Identify which cell holds the provided text, then report its [x, y] central coordinate. 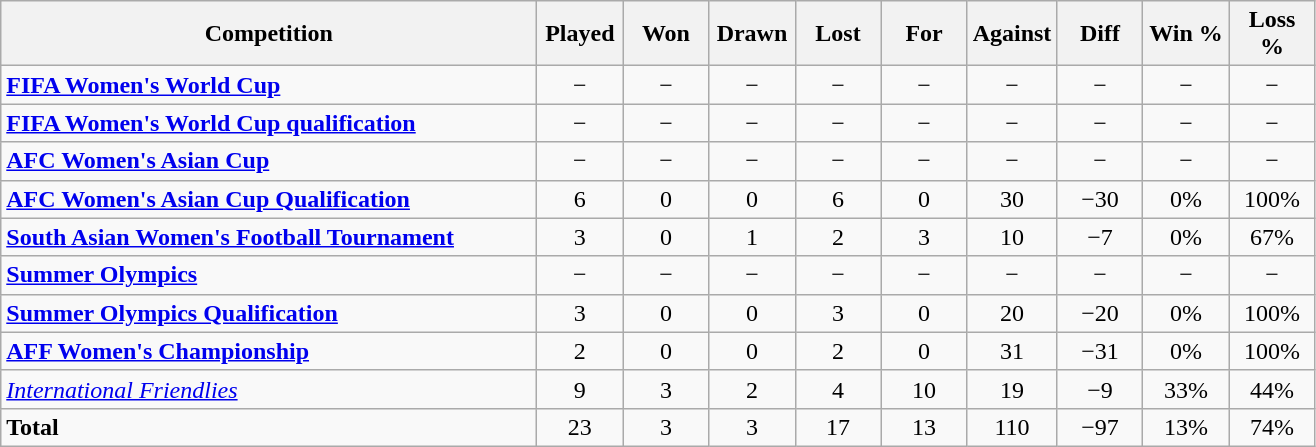
−7 [1100, 237]
Lost [838, 34]
For [924, 34]
17 [838, 427]
Competition [269, 34]
−97 [1100, 427]
Loss % [1272, 34]
AFF Women's Championship [269, 351]
20 [1012, 313]
19 [1012, 389]
FIFA Women's World Cup [269, 85]
13% [1186, 427]
67% [1272, 237]
23 [580, 427]
Summer Olympics Qualification [269, 313]
110 [1012, 427]
International Friendlies [269, 389]
South Asian Women's Football Tournament [269, 237]
AFC Women's Asian Cup Qualification [269, 199]
−9 [1100, 389]
Played [580, 34]
9 [580, 389]
Drawn [752, 34]
31 [1012, 351]
44% [1272, 389]
−30 [1100, 199]
−31 [1100, 351]
30 [1012, 199]
Summer Olympics [269, 275]
74% [1272, 427]
Diff [1100, 34]
4 [838, 389]
Against [1012, 34]
Total [269, 427]
1 [752, 237]
33% [1186, 389]
AFC Women's Asian Cup [269, 161]
Won [666, 34]
FIFA Women's World Cup qualification [269, 123]
13 [924, 427]
Win % [1186, 34]
−20 [1100, 313]
